Return [x, y] of the center of cell containing provided text 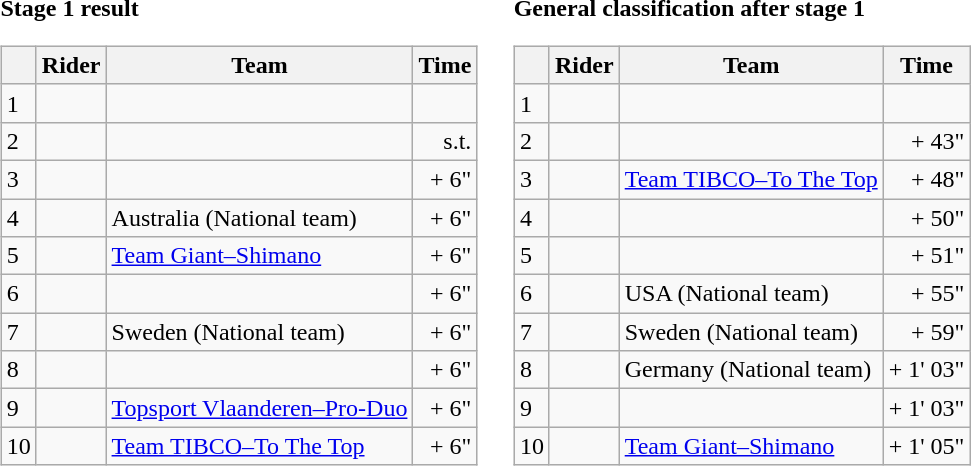
USA (National team) [751, 294]
Australia (National team) [260, 217]
+ 48" [926, 179]
Germany (National team) [751, 370]
+ 55" [926, 294]
+ 1' 05" [926, 446]
+ 50" [926, 217]
+ 43" [926, 141]
s.t. [445, 141]
Topsport Vlaanderen–Pro-Duo [260, 408]
+ 59" [926, 332]
+ 51" [926, 256]
